Find where the given text appears and provide that cell's center as [X, Y] coordinate. 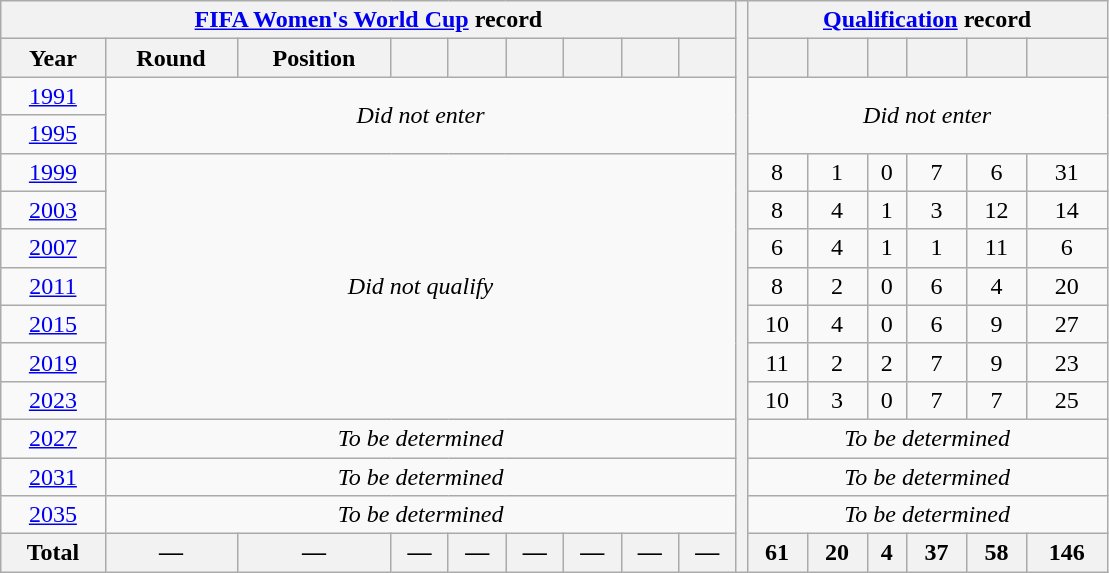
FIFA Women's World Cup record [368, 20]
2011 [53, 286]
Position [314, 58]
2027 [53, 438]
2015 [53, 324]
14 [1066, 210]
Year [53, 58]
61 [777, 553]
2023 [53, 400]
27 [1066, 324]
Total [53, 553]
Qualification record [927, 20]
2003 [53, 210]
2035 [53, 515]
25 [1066, 400]
31 [1066, 172]
2007 [53, 248]
23 [1066, 362]
58 [996, 553]
1991 [53, 96]
1995 [53, 134]
12 [996, 210]
2031 [53, 477]
146 [1066, 553]
Round [171, 58]
Did not qualify [420, 286]
2019 [53, 362]
1999 [53, 172]
37 [936, 553]
